Provide the (X, Y) coordinate of the cell's center where the given text is located.  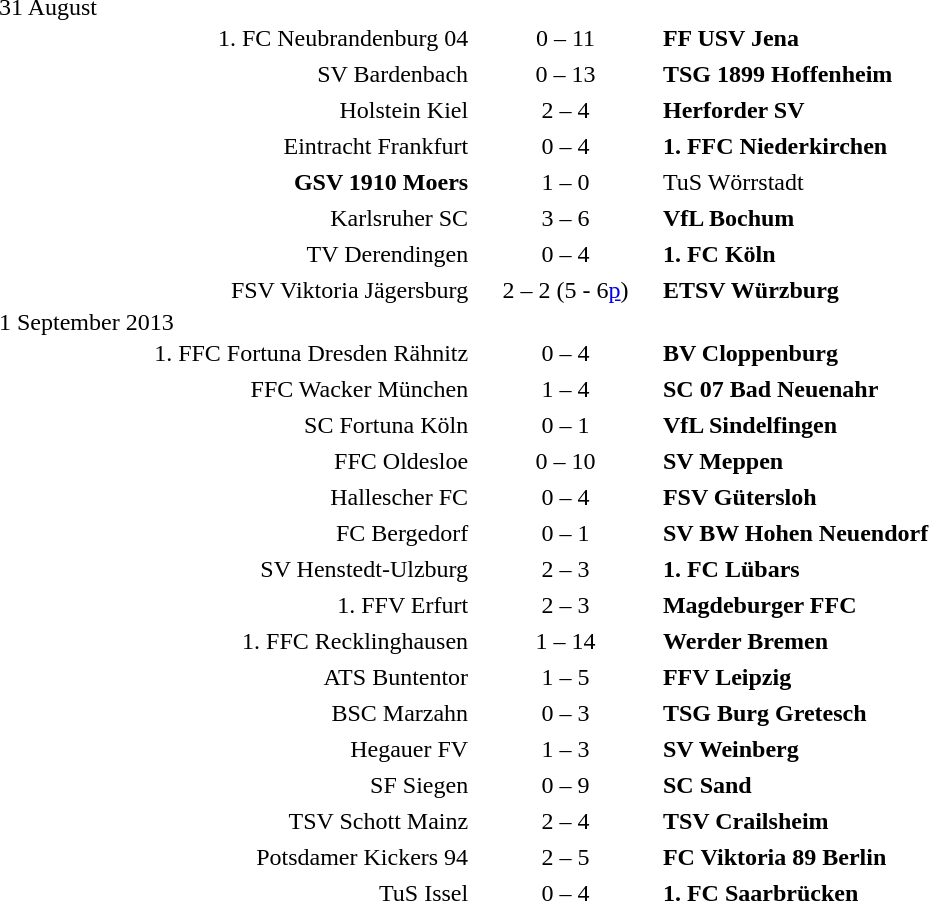
2 – 2 (5 - 6p) (566, 291)
1 – 14 (566, 641)
0 – 13 (566, 75)
2 – 5 (566, 857)
1 – 4 (566, 389)
0 – 3 (566, 713)
3 – 6 (566, 219)
0 – 10 (566, 461)
1 – 0 (566, 183)
1 – 5 (566, 677)
1 – 3 (566, 749)
0 – 11 (566, 39)
0 – 9 (566, 785)
